Determine the (x, y) coordinate at the center of the cell enclosing the given text.  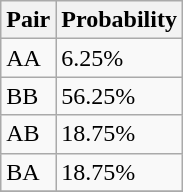
AB (28, 134)
56.25% (120, 96)
Pair (28, 20)
AA (28, 58)
Probability (120, 20)
6.25% (120, 58)
BB (28, 96)
BA (28, 172)
